Determine the [X, Y] coordinate at the center of the cell enclosing the given text.  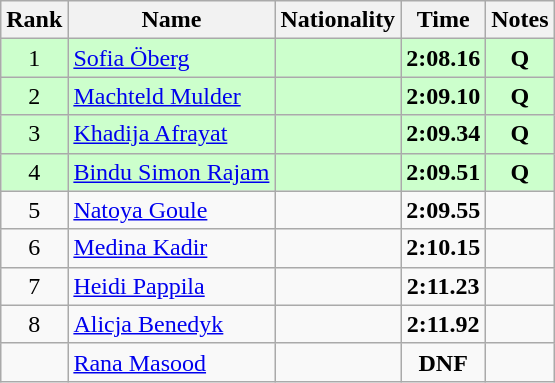
4 [34, 172]
2:11.23 [444, 286]
Medina Kadir [172, 248]
Name [172, 20]
Machteld Mulder [172, 96]
1 [34, 58]
DNF [444, 362]
2:11.92 [444, 324]
Nationality [338, 20]
6 [34, 248]
Rana Masood [172, 362]
7 [34, 286]
3 [34, 134]
Bindu Simon Rajam [172, 172]
Heidi Pappila [172, 286]
2:09.10 [444, 96]
2:09.34 [444, 134]
8 [34, 324]
Notes [520, 20]
Alicja Benedyk [172, 324]
2:08.16 [444, 58]
2:09.51 [444, 172]
Natoya Goule [172, 210]
2:09.55 [444, 210]
5 [34, 210]
2 [34, 96]
Sofia Öberg [172, 58]
Time [444, 20]
Khadija Afrayat [172, 134]
Rank [34, 20]
2:10.15 [444, 248]
